Output the (x, y) coordinate of the center of the cell containing the given text.  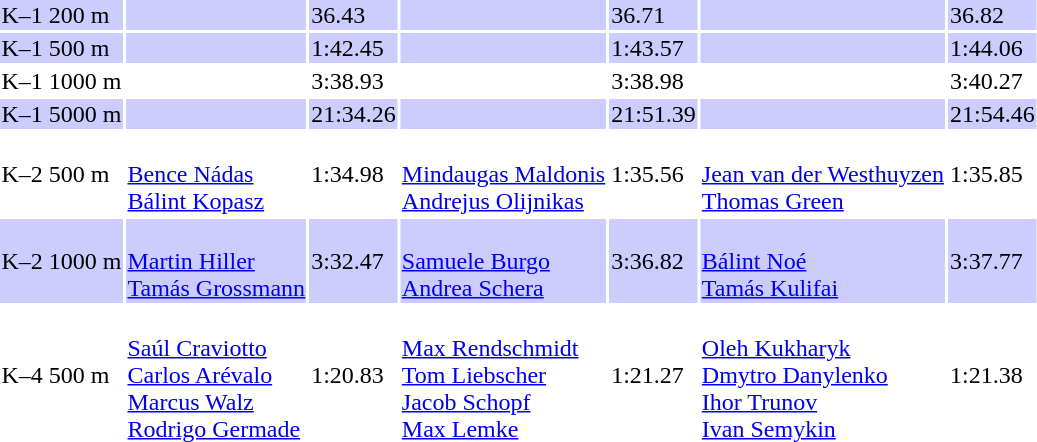
21:34.26 (354, 114)
3:36.82 (654, 261)
Mindaugas MaldonisAndrejus Olijnikas (503, 174)
3:38.98 (654, 81)
1:44.06 (993, 48)
Bence NádasBálint Kopasz (216, 174)
Martin HillerTamás Grossmann (216, 261)
3:37.77 (993, 261)
3:38.93 (354, 81)
21:54.46 (993, 114)
36.71 (654, 15)
K–2 1000 m (62, 261)
36.82 (993, 15)
1:34.98 (354, 174)
1:35.56 (654, 174)
K–1 200 m (62, 15)
3:40.27 (993, 81)
1:35.85 (993, 174)
1:42.45 (354, 48)
Bálint NoéTamás Kulifai (822, 261)
K–1 5000 m (62, 114)
K–1 500 m (62, 48)
K–2 500 m (62, 174)
K–1 1000 m (62, 81)
Jean van der WesthuyzenThomas Green (822, 174)
3:32.47 (354, 261)
1:43.57 (654, 48)
Samuele BurgoAndrea Schera (503, 261)
21:51.39 (654, 114)
36.43 (354, 15)
